Find where the given text appears and provide that cell's center as [X, Y] coordinate. 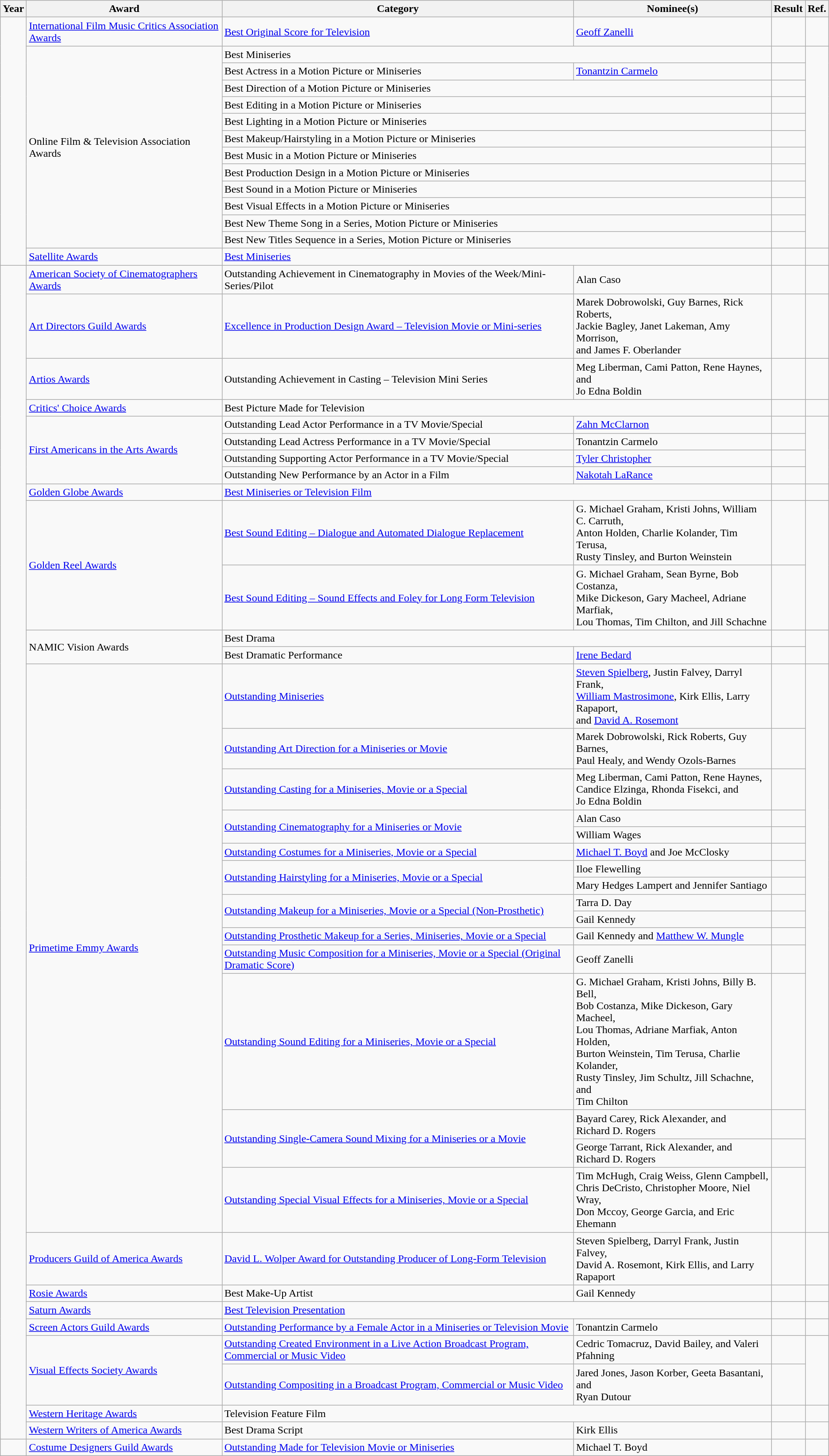
Nominee(s) [672, 9]
Outstanding Costumes for a Miniseries, Movie or a Special [398, 852]
Best Dramatic Performance [398, 655]
Golden Globe Awards [124, 492]
Best Visual Effects in a Motion Picture or Miniseries [497, 206]
Outstanding New Performance by an Actor in a Film [398, 475]
Outstanding Performance by a Female Actor in a Miniseries or Television Movie [398, 1327]
William Wages [672, 835]
Michael T. Boyd and Joe McClosky [672, 852]
Year [13, 9]
Primetime Emmy Awards [124, 948]
Tyler Christopher [672, 458]
Best Music in a Motion Picture or Miniseries [497, 155]
American Society of Cinematographers Awards [124, 280]
Online Film & Television Association Awards [124, 147]
Marek Dobrowolski, Rick Roberts, Guy Barnes, Paul Healy, and Wendy Ozols-Barnes [672, 749]
Outstanding Hairstyling for a Miniseries, Movie or a Special [398, 877]
Outstanding Lead Actor Performance in a TV Movie/Special [398, 425]
Best Sound Editing – Dialogue and Automated Dialogue Replacement [398, 533]
Best New Titles Sequence in a Series, Motion Picture or Miniseries [497, 240]
Irene Bedard [672, 655]
Artios Awards [124, 379]
Western Writers of America Awards [124, 1430]
Mary Hedges Lampert and Jennifer Santiago [672, 886]
Producers Guild of America Awards [124, 1259]
Screen Actors Guild Awards [124, 1327]
Best Makeup/Hairstyling in a Motion Picture or Miniseries [497, 139]
Award [124, 9]
Outstanding Compositing in a Broadcast Program, Commercial or Music Video [398, 1385]
Best Lighting in a Motion Picture or Miniseries [497, 122]
Outstanding Created Environment in a Live Action Broadcast Program, Commercial or Music Video [398, 1350]
Visual Effects Society Awards [124, 1370]
Best Television Presentation [497, 1310]
Best Actress in a Motion Picture or Miniseries [398, 71]
Best Drama [497, 638]
Golden Reel Awards [124, 565]
Critics' Choice Awards [124, 408]
Result [788, 9]
Outstanding Miniseries [398, 696]
NAMIC Vision Awards [124, 647]
Best New Theme Song in a Series, Motion Picture or Miniseries [497, 223]
Outstanding Made for Television Movie or Miniseries [398, 1447]
Excellence in Production Design Award – Television Movie or Mini-series [398, 326]
Best Sound Editing – Sound Effects and Foley for Long Form Television [398, 597]
Bayard Carey, Rick Alexander, and Richard D. Rogers [672, 1124]
First Americans in the Arts Awards [124, 450]
Steven Spielberg, Darryl Frank, Justin Falvey, David A. Rosemont, Kirk Ellis, and Larry Rapaport [672, 1259]
Outstanding Music Composition for a Miniseries, Movie or a Special (Original Dramatic Score) [398, 959]
Jared Jones, Jason Korber, Geeta Basantani, and Ryan Dutour [672, 1385]
Outstanding Sound Editing for a Miniseries, Movie or a Special [398, 1042]
Zahn McClarnon [672, 425]
Outstanding Cinematography for a Miniseries or Movie [398, 827]
Rosie Awards [124, 1293]
Steven Spielberg, Justin Falvey, Darryl Frank, William Mastrosimone, Kirk Ellis, Larry Rapaport, and David A. Rosemont [672, 696]
Iloe Flewelling [672, 869]
Best Production Design in a Motion Picture or Miniseries [497, 172]
Nakotah LaRance [672, 475]
Best Miniseries or Television Film [497, 492]
Outstanding Achievement in Cinematography in Movies of the Week/Mini-Series/Pilot [398, 280]
International Film Music Critics Association Awards [124, 32]
Marek Dobrowolski, Guy Barnes, Rick Roberts, Jackie Bagley, Janet Lakeman, Amy Morrison, and James F. Oberlander [672, 326]
Best Make-Up Artist [398, 1293]
Outstanding Prosthetic Makeup for a Series, Miniseries, Movie or a Special [398, 936]
Best Sound in a Motion Picture or Miniseries [497, 189]
Category [398, 9]
Western Heritage Awards [124, 1413]
Best Direction of a Motion Picture or Miniseries [497, 88]
Art Directors Guild Awards [124, 326]
Satellite Awards [124, 257]
Saturn Awards [124, 1310]
Kirk Ellis [672, 1430]
Outstanding Art Direction for a Miniseries or Movie [398, 749]
Meg Liberman, Cami Patton, Rene Haynes, and Jo Edna Boldin [672, 379]
Best Editing in a Motion Picture or Miniseries [497, 105]
Outstanding Single-Camera Sound Mixing for a Miniseries or a Movie [398, 1138]
Tim McHugh, Craig Weiss, Glenn Campbell, Chris DeCristo, Christopher Moore, Niel Wray, Don Mccoy, George Garcia, and Eric Ehemann [672, 1200]
George Tarrant, Rick Alexander, and Richard D. Rogers [672, 1153]
Best Drama Script [398, 1430]
Outstanding Makeup for a Miniseries, Movie or a Special (Non-Prosthetic) [398, 911]
G. Michael Graham, Kristi Johns, William C. Carruth, Anton Holden, Charlie Kolander, Tim Terusa, Rusty Tinsley, and Burton Weinstein [672, 533]
Cedric Tomacruz, David Bailey, and Valeri Pfahning [672, 1350]
Outstanding Special Visual Effects for a Miniseries, Movie or a Special [398, 1200]
G. Michael Graham, Sean Byrne, Bob Costanza, Mike Dickeson, Gary Macheel, Adriane Marfiak, Lou Thomas, Tim Chilton, and Jill Schachne [672, 597]
Costume Designers Guild Awards [124, 1447]
Outstanding Achievement in Casting – Television Mini Series [398, 379]
Tarra D. Day [672, 902]
Gail Kennedy and Matthew W. Mungle [672, 936]
Meg Liberman, Cami Patton, Rene Haynes, Candice Elzinga, Rhonda Fisekci, and Jo Edna Boldin [672, 790]
Ref. [817, 9]
Outstanding Lead Actress Performance in a TV Movie/Special [398, 441]
Outstanding Casting for a Miniseries, Movie or a Special [398, 790]
David L. Wolper Award for Outstanding Producer of Long-Form Television [398, 1259]
Best Picture Made for Television [497, 408]
Michael T. Boyd [672, 1447]
Outstanding Supporting Actor Performance in a TV Movie/Special [398, 458]
Television Feature Film [497, 1413]
Best Original Score for Television [398, 32]
